Capture the cell that displays the provided text and extract its [x, y] central coordinate. 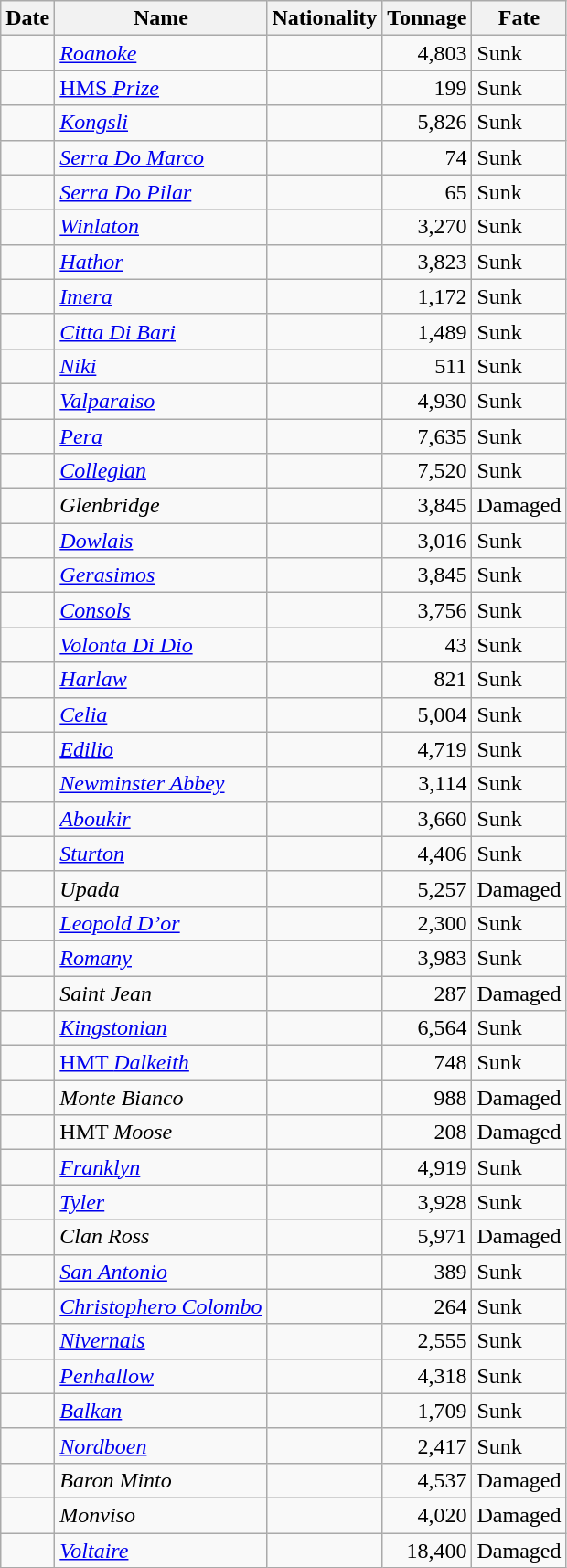
287 [427, 993]
Penhallow [161, 1376]
5,826 [427, 123]
988 [427, 1098]
Franklyn [161, 1167]
3,016 [427, 541]
7,520 [427, 471]
Harlaw [161, 680]
Pera [161, 436]
43 [427, 645]
4,803 [427, 53]
Hathor [161, 262]
3,114 [427, 784]
Gerasimos [161, 575]
Serra Do Pilar [161, 192]
Imera [161, 296]
Aboukir [161, 819]
Fate [519, 18]
Celia [161, 714]
74 [427, 157]
HMS Prize [161, 88]
65 [427, 192]
Leopold D’or [161, 923]
3,823 [427, 262]
Sturton [161, 854]
821 [427, 680]
4,919 [427, 1167]
Nationality [325, 18]
5,257 [427, 888]
Serra Do Marco [161, 157]
Citta Di Bari [161, 331]
264 [427, 1306]
Roanoke [161, 53]
Nivernais [161, 1341]
5,971 [427, 1237]
Date [27, 18]
1,489 [427, 331]
Dowlais [161, 541]
Upada [161, 888]
Romany [161, 958]
Balkan [161, 1411]
HMT Moose [161, 1133]
Baron Minto [161, 1480]
3,270 [427, 227]
San Antonio [161, 1272]
Monviso [161, 1515]
6,564 [427, 1028]
Saint Jean [161, 993]
Glenbridge [161, 506]
Edilio [161, 749]
3,660 [427, 819]
2,300 [427, 923]
4,318 [427, 1376]
Tonnage [427, 18]
1,172 [427, 296]
3,928 [427, 1202]
Clan Ross [161, 1237]
208 [427, 1133]
7,635 [427, 436]
Kingstonian [161, 1028]
511 [427, 366]
HMT Dalkeith [161, 1063]
Voltaire [161, 1551]
4,537 [427, 1480]
5,004 [427, 714]
4,406 [427, 854]
Tyler [161, 1202]
2,417 [427, 1445]
1,709 [427, 1411]
Niki [161, 366]
Newminster Abbey [161, 784]
Volonta Di Dio [161, 645]
Name [161, 18]
Collegian [161, 471]
199 [427, 88]
Monte Bianco [161, 1098]
Consols [161, 610]
4,020 [427, 1515]
3,983 [427, 958]
Nordboen [161, 1445]
Kongsli [161, 123]
389 [427, 1272]
Valparaiso [161, 401]
3,756 [427, 610]
4,719 [427, 749]
Christophero Colombo [161, 1306]
4,930 [427, 401]
18,400 [427, 1551]
Winlaton [161, 227]
748 [427, 1063]
2,555 [427, 1341]
